Provide the (x, y) coordinate of the cell's center where the given text is located.  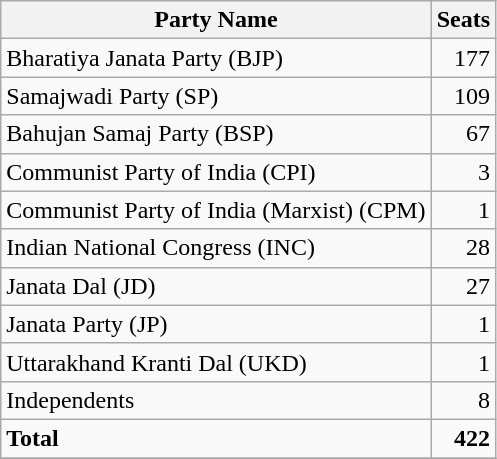
Bharatiya Janata Party (BJP) (216, 58)
Independents (216, 400)
Seats (463, 20)
422 (463, 438)
Uttarakhand Kranti Dal (UKD) (216, 362)
Communist Party of India (Marxist) (CPM) (216, 210)
Bahujan Samaj Party (BSP) (216, 134)
Indian National Congress (INC) (216, 248)
Janata Party (JP) (216, 324)
Samajwadi Party (SP) (216, 96)
3 (463, 172)
27 (463, 286)
109 (463, 96)
67 (463, 134)
Party Name (216, 20)
Communist Party of India (CPI) (216, 172)
177 (463, 58)
Janata Dal (JD) (216, 286)
Total (216, 438)
8 (463, 400)
28 (463, 248)
